Extract the [x, y] coordinate from the center of the cell holding the provided text.  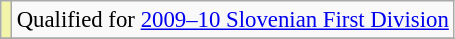
Qualified for 2009–10 Slovenian First Division [232, 20]
